Extract the [x, y] coordinate from the center of the cell holding the provided text.  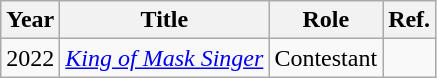
Title [164, 20]
2022 [30, 58]
Ref. [410, 20]
King of Mask Singer [164, 58]
Role [326, 20]
Year [30, 20]
Contestant [326, 58]
